Pinpoint the cell where the given text exists, returning its (X, Y) midpoint coordinate. 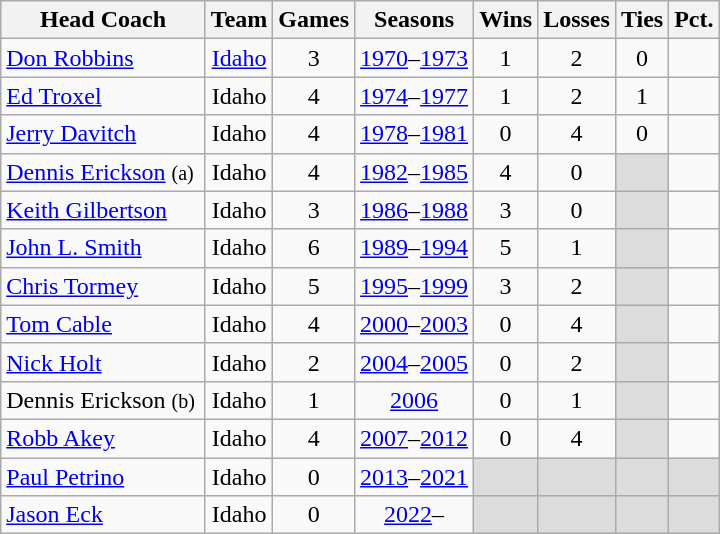
Tom Cable (104, 324)
Seasons (414, 20)
Nick Holt (104, 362)
Ed Troxel (104, 96)
1974–1977 (414, 96)
Team (239, 20)
1995–1999 (414, 286)
Don Robbins (104, 58)
1982–1985 (414, 172)
Robb Akey (104, 438)
Jerry Davitch (104, 134)
John L. Smith (104, 248)
6 (314, 248)
1986–1988 (414, 210)
2006 (414, 400)
Dennis Erickson (a) (104, 172)
1978–1981 (414, 134)
Head Coach (104, 20)
2000–2003 (414, 324)
Losses (577, 20)
Games (314, 20)
Jason Eck (104, 515)
Pct. (694, 20)
Wins (506, 20)
Ties (642, 20)
2022– (414, 515)
2004–2005 (414, 362)
Paul Petrino (104, 477)
Keith Gilbertson (104, 210)
1989–1994 (414, 248)
2007–2012 (414, 438)
Chris Tormey (104, 286)
Dennis Erickson (b) (104, 400)
2013–2021 (414, 477)
1970–1973 (414, 58)
